For the text-containing cell, return its midpoint in [x, y] coordinate format. 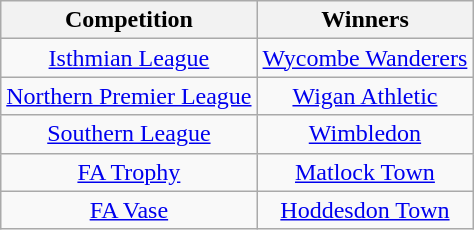
Wimbledon [365, 134]
Wycombe Wanderers [365, 58]
Matlock Town [365, 172]
Isthmian League [129, 58]
FA Trophy [129, 172]
Hoddesdon Town [365, 210]
Winners [365, 20]
Competition [129, 20]
FA Vase [129, 210]
Northern Premier League [129, 96]
Wigan Athletic [365, 96]
Southern League [129, 134]
